Find where the given text appears and provide that cell's center as [x, y] coordinate. 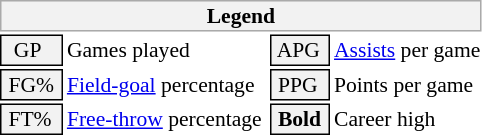
GP [31, 50]
PPG [300, 85]
Games played [166, 50]
Assists per game [408, 50]
Points per game [408, 85]
Field-goal percentage [166, 85]
APG [300, 50]
FG% [31, 85]
Legend [241, 16]
